Find where the given text appears and provide that cell's center as [x, y] coordinate. 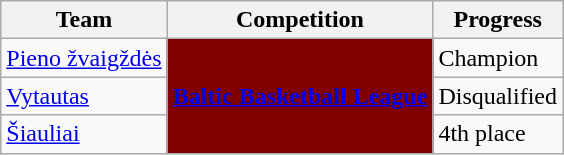
Progress [498, 20]
4th place [498, 134]
Šiauliai [84, 134]
Champion [498, 58]
Pieno žvaigždės [84, 58]
Baltic Basketball League [300, 96]
Vytautas [84, 96]
Disqualified [498, 96]
Competition [300, 20]
Team [84, 20]
